For the text-containing cell, return its midpoint in (X, Y) coordinate format. 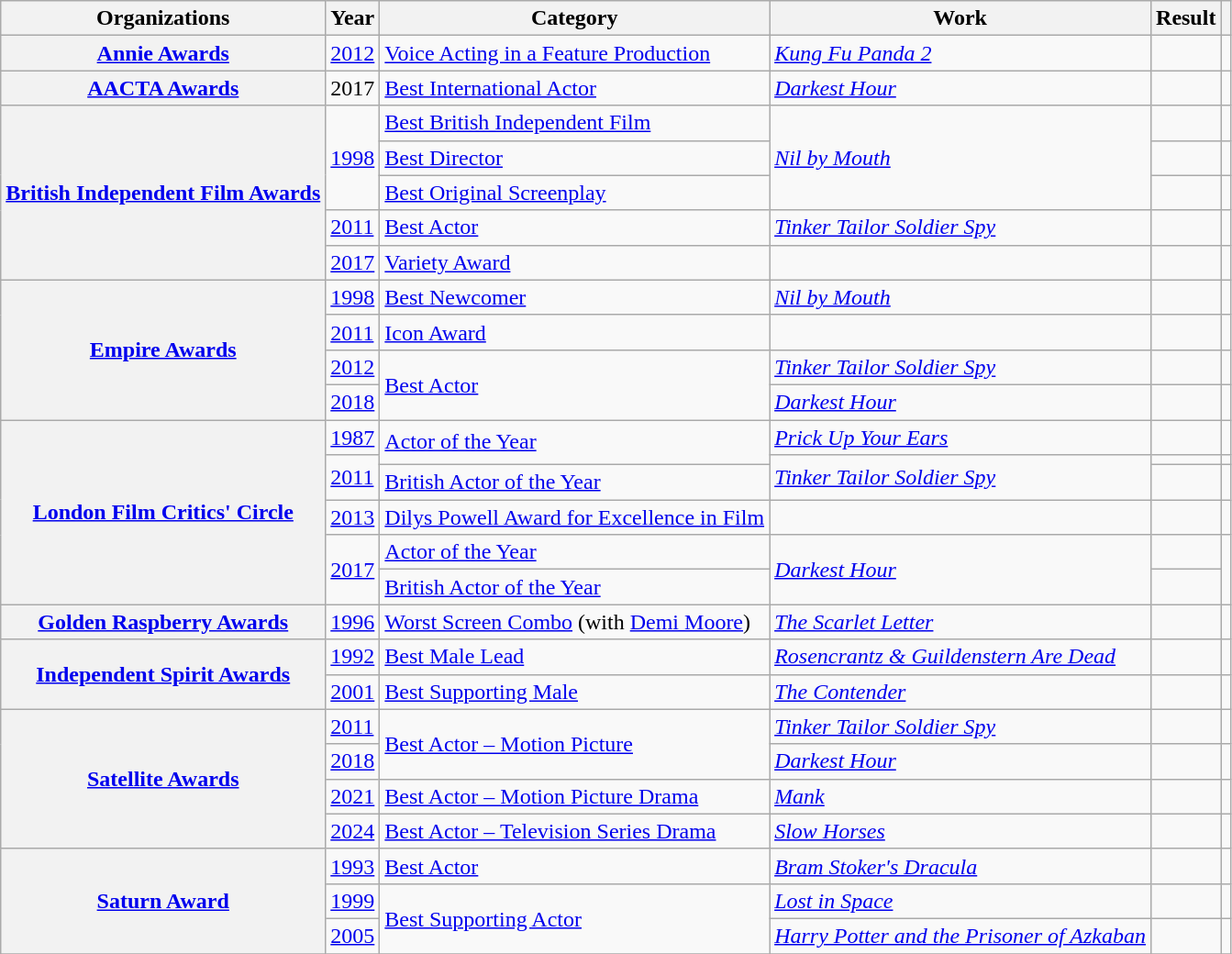
2013 (352, 517)
Result (1186, 18)
Best Actor – Motion Picture (574, 744)
Best Director (574, 158)
Best Supporting Male (574, 692)
Best Original Screenplay (574, 193)
Organizations (163, 18)
Best International Actor (574, 88)
Mank (960, 796)
Rosencrantz & Guildenstern Are Dead (960, 657)
Work (960, 18)
Independent Spirit Awards (163, 674)
Harry Potter and the Prisoner of Azkaban (960, 936)
Category (574, 18)
British Independent Film Awards (163, 193)
Best Actor – Television Series Drama (574, 831)
1999 (352, 901)
1996 (352, 622)
Icon Award (574, 332)
1993 (352, 866)
Dilys Powell Award for Excellence in Film (574, 517)
Best British Independent Film (574, 123)
Bram Stoker's Dracula (960, 866)
2005 (352, 936)
Saturn Award (163, 901)
Best Supporting Actor (574, 918)
Variety Award (574, 262)
Empire Awards (163, 349)
1992 (352, 657)
Golden Raspberry Awards (163, 622)
London Film Critics' Circle (163, 512)
Satellite Awards (163, 779)
The Contender (960, 692)
1987 (352, 438)
Worst Screen Combo (with Demi Moore) (574, 622)
Best Newcomer (574, 297)
AACTA Awards (163, 88)
Annie Awards (163, 53)
Best Actor – Motion Picture Drama (574, 796)
Year (352, 18)
Best Male Lead (574, 657)
2024 (352, 831)
Voice Acting in a Feature Production (574, 53)
The Scarlet Letter (960, 622)
Lost in Space (960, 901)
Slow Horses (960, 831)
Prick Up Your Ears (960, 438)
2021 (352, 796)
2001 (352, 692)
Kung Fu Panda 2 (960, 53)
